Pinpoint the cell where the given text exists, returning its [X, Y] midpoint coordinate. 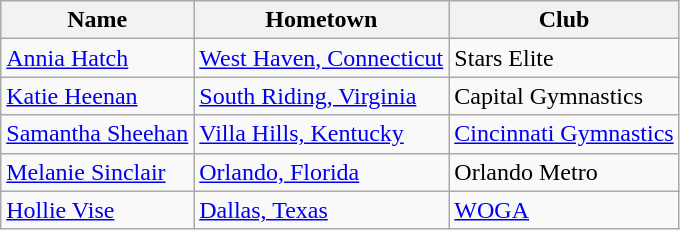
Orlando, Florida [322, 172]
Annia Hatch [98, 58]
Melanie Sinclair [98, 172]
Capital Gymnastics [564, 96]
South Riding, Virginia [322, 96]
Dallas, Texas [322, 210]
Hometown [322, 20]
Club [564, 20]
Hollie Vise [98, 210]
Stars Elite [564, 58]
Katie Heenan [98, 96]
Villa Hills, Kentucky [322, 134]
Orlando Metro [564, 172]
Samantha Sheehan [98, 134]
West Haven, Connecticut [322, 58]
Cincinnati Gymnastics [564, 134]
Name [98, 20]
WOGA [564, 210]
